Determine the (X, Y) coordinate at the center of the cell enclosing the given text.  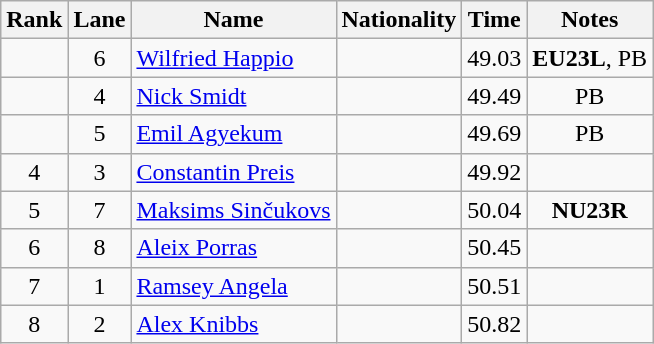
49.03 (494, 58)
50.82 (494, 324)
49.49 (494, 96)
Aleix Porras (234, 248)
49.69 (494, 134)
Emil Agyekum (234, 134)
Constantin Preis (234, 172)
Name (234, 20)
50.51 (494, 286)
2 (100, 324)
Nationality (399, 20)
Wilfried Happio (234, 58)
Rank (34, 20)
50.04 (494, 210)
Nick Smidt (234, 96)
NU23R (590, 210)
Time (494, 20)
1 (100, 286)
50.45 (494, 248)
Notes (590, 20)
3 (100, 172)
Maksims Sinčukovs (234, 210)
Ramsey Angela (234, 286)
EU23L, PB (590, 58)
49.92 (494, 172)
Alex Knibbs (234, 324)
Lane (100, 20)
